Detect which cell encompasses the target text, then output its [X, Y] center coordinate. 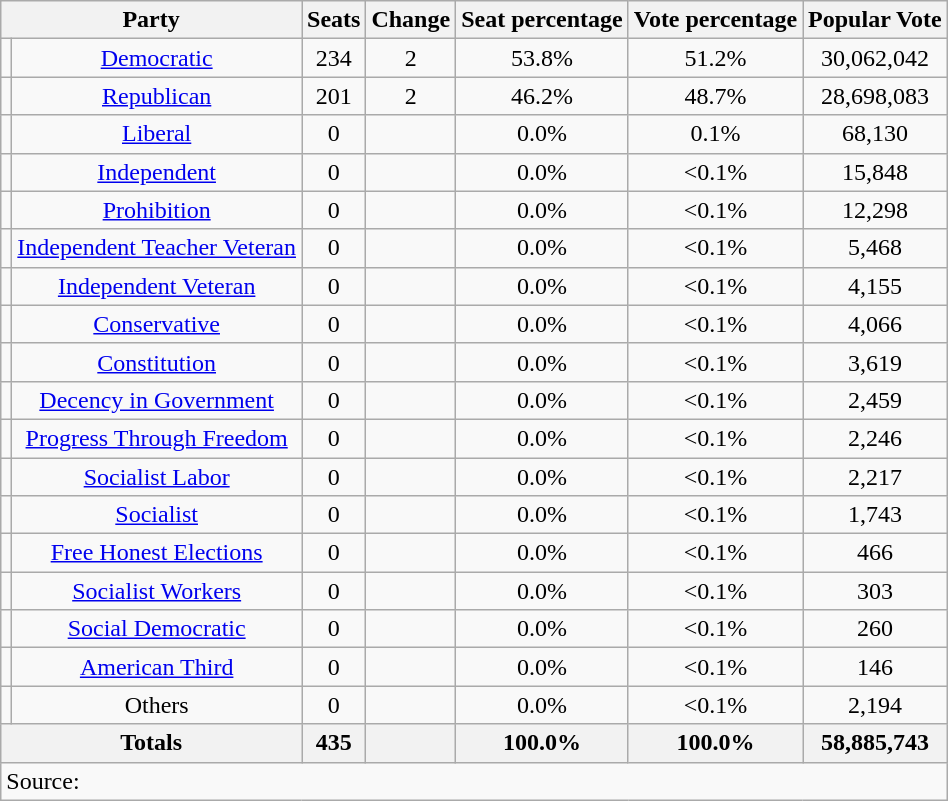
Vote percentage [715, 20]
Others [157, 705]
American Third [157, 667]
Socialist Workers [157, 591]
Social Democratic [157, 629]
5,468 [876, 248]
53.8% [542, 58]
Democratic [157, 58]
146 [876, 667]
201 [334, 96]
Free Honest Elections [157, 553]
Seat percentage [542, 20]
46.2% [542, 96]
Progress Through Freedom [157, 438]
Constitution [157, 362]
Totals [152, 743]
Republican [157, 96]
4,155 [876, 286]
Socialist Labor [157, 477]
2,246 [876, 438]
Popular Vote [876, 20]
2,194 [876, 705]
Party [152, 20]
3,619 [876, 362]
260 [876, 629]
Change [411, 20]
2,217 [876, 477]
4,066 [876, 324]
Independent Veteran [157, 286]
30,062,042 [876, 58]
Conservative [157, 324]
234 [334, 58]
15,848 [876, 172]
466 [876, 553]
Source: [474, 781]
303 [876, 591]
Seats [334, 20]
58,885,743 [876, 743]
68,130 [876, 134]
12,298 [876, 210]
Independent [157, 172]
0.1% [715, 134]
1,743 [876, 515]
Socialist [157, 515]
51.2% [715, 58]
Independent Teacher Veteran [157, 248]
435 [334, 743]
2,459 [876, 400]
Prohibition [157, 210]
Decency in Government [157, 400]
Liberal [157, 134]
28,698,083 [876, 96]
48.7% [715, 96]
